Capture the cell that displays the provided text and extract its [X, Y] central coordinate. 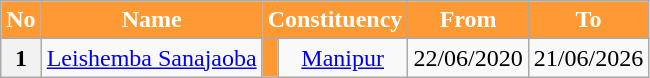
Manipur [343, 58]
1 [21, 58]
21/06/2026 [588, 58]
Leishemba Sanajaoba [152, 58]
22/06/2020 [468, 58]
Constituency [335, 20]
No [21, 20]
To [588, 20]
From [468, 20]
Name [152, 20]
